Locate the cell with the specified text and output its (X, Y) center coordinate. 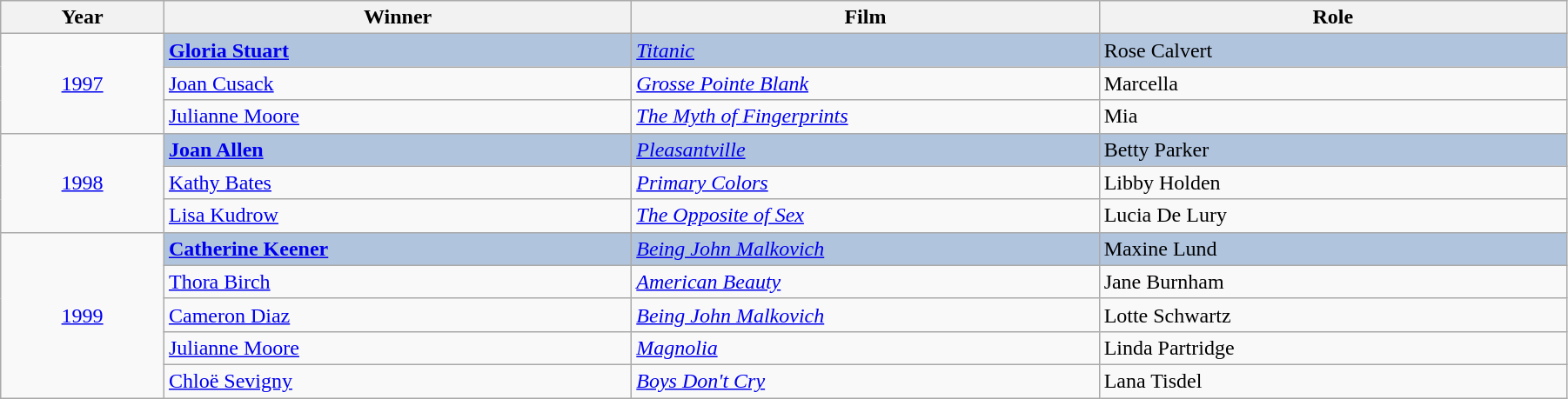
Catherine Keener (397, 249)
Libby Holden (1333, 183)
1998 (83, 183)
Thora Birch (397, 282)
Marcella (1333, 83)
Winner (397, 17)
Grosse Pointe Blank (865, 83)
Maxine Lund (1333, 249)
Year (83, 17)
Mia (1333, 116)
Film (865, 17)
Primary Colors (865, 183)
Pleasantville (865, 150)
American Beauty (865, 282)
Chloë Sevigny (397, 381)
Lotte Schwartz (1333, 315)
Lana Tisdel (1333, 381)
Kathy Bates (397, 183)
Lisa Kudrow (397, 216)
1999 (83, 315)
Joan Allen (397, 150)
Cameron Diaz (397, 315)
Titanic (865, 50)
Betty Parker (1333, 150)
Magnolia (865, 348)
Boys Don't Cry (865, 381)
Gloria Stuart (397, 50)
Role (1333, 17)
The Myth of Fingerprints (865, 116)
Rose Calvert (1333, 50)
Jane Burnham (1333, 282)
Linda Partridge (1333, 348)
The Opposite of Sex (865, 216)
Lucia De Lury (1333, 216)
Joan Cusack (397, 83)
1997 (83, 83)
